Extract the [X, Y] coordinate from the center of the cell holding the provided text.  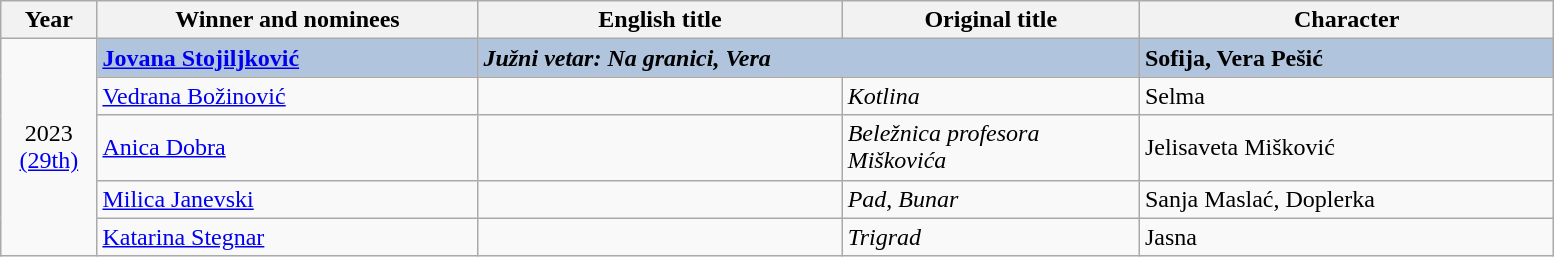
Sofija, Vera Pešić [1346, 58]
Kotlina [990, 96]
Trigrad [990, 237]
Character [1346, 20]
Year [49, 20]
Katarina Stegnar [288, 237]
2023(29th) [49, 148]
Original title [990, 20]
Milica Janevski [288, 199]
Anica Dobra [288, 148]
Jovana Stojiljković [288, 58]
Jasna [1346, 237]
Selma [1346, 96]
English title [660, 20]
Jelisaveta Mišković [1346, 148]
Pad, Bunar [990, 199]
Beležnica profesora Miškovića [990, 148]
Winner and nominees [288, 20]
Južni vetar: Na granici, Vera [808, 58]
Vedrana Božinović [288, 96]
Sanja Maslać, Doplerka [1346, 199]
